Find where the given text appears and provide that cell's center as [x, y] coordinate. 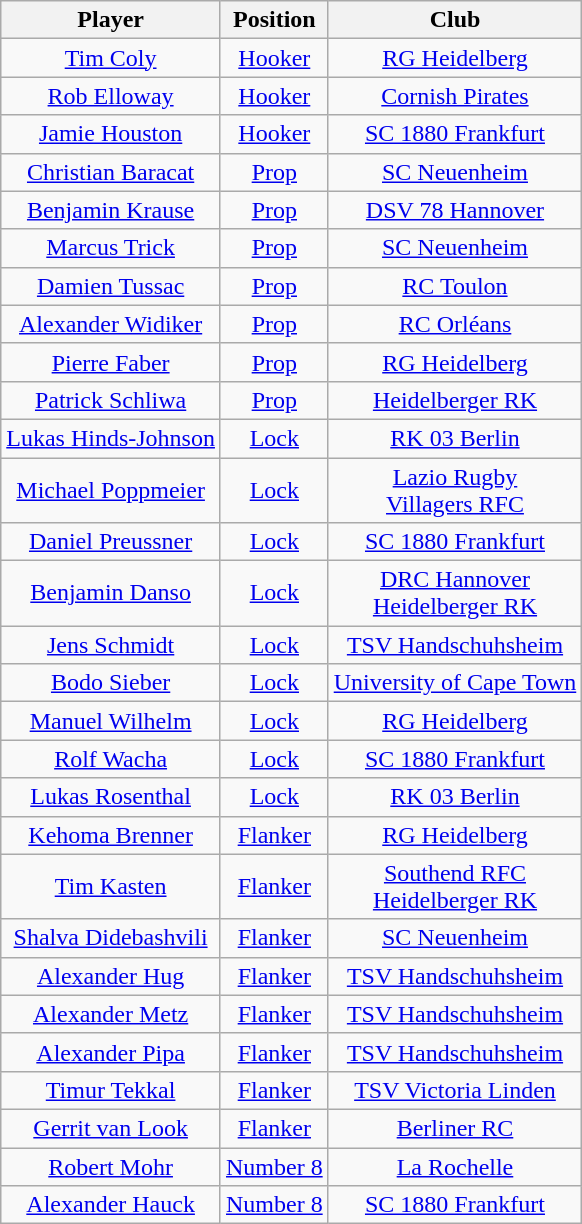
TSV Victoria Linden [455, 1090]
Alexander Pipa [111, 1052]
Benjamin Krause [111, 210]
RC Toulon [455, 286]
Lukas Hinds-Johnson [111, 438]
DRC Hannover Heidelberger RK [455, 594]
Alexander Widiker [111, 324]
Patrick Schliwa [111, 400]
Bodo Sieber [111, 683]
Player [111, 20]
Michael Poppmeier [111, 490]
Benjamin Danso [111, 594]
Lukas Rosenthal [111, 797]
Damien Tussac [111, 286]
Alexander Metz [111, 1014]
La Rochelle [455, 1167]
Southend RFC Heidelberger RK [455, 886]
Cornish Pirates [455, 96]
University of Cape Town [455, 683]
DSV 78 Hannover [455, 210]
Jens Schmidt [111, 645]
Tim Coly [111, 58]
Position [274, 20]
Shalva Didebashvili [111, 938]
Manuel Wilhelm [111, 721]
Tim Kasten [111, 886]
Kehoma Brenner [111, 835]
Rolf Wacha [111, 759]
Club [455, 20]
Daniel Preussner [111, 542]
Rob Elloway [111, 96]
Alexander Hauck [111, 1205]
Robert Mohr [111, 1167]
Lazio Rugby Villagers RFC [455, 490]
Marcus Trick [111, 248]
Jamie Houston [111, 134]
Pierre Faber [111, 362]
RC Orléans [455, 324]
Heidelberger RK [455, 400]
Timur Tekkal [111, 1090]
Gerrit van Look [111, 1128]
Alexander Hug [111, 976]
Berliner RC [455, 1128]
Christian Baracat [111, 172]
